Return (x, y) of the center of cell containing provided text 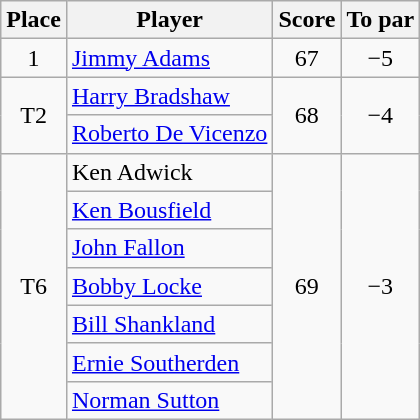
−4 (380, 115)
John Fallon (169, 248)
−5 (380, 58)
69 (307, 286)
Harry Bradshaw (169, 96)
Ernie Southerden (169, 362)
T6 (34, 286)
Norman Sutton (169, 400)
Bill Shankland (169, 324)
−3 (380, 286)
To par (380, 20)
Jimmy Adams (169, 58)
Player (169, 20)
Score (307, 20)
Ken Adwick (169, 172)
Ken Bousfield (169, 210)
68 (307, 115)
Place (34, 20)
T2 (34, 115)
67 (307, 58)
Bobby Locke (169, 286)
Roberto De Vicenzo (169, 134)
1 (34, 58)
